Search for the cell housing the specified text and yield its [X, Y] center coordinate. 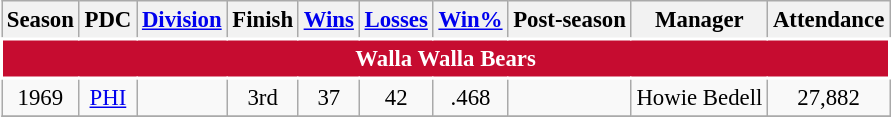
Win% [470, 20]
Post-season [570, 20]
Attendance [829, 20]
3rd [262, 97]
Season [41, 20]
Finish [262, 20]
42 [396, 97]
Howie Bedell [699, 97]
37 [328, 97]
Wins [328, 20]
PHI [108, 97]
Walla Walla Bears [446, 58]
27,882 [829, 97]
.468 [470, 97]
1969 [41, 97]
Manager [699, 20]
Division [182, 20]
Losses [396, 20]
PDC [108, 20]
